Locate the cell with the specified text and output its [x, y] center coordinate. 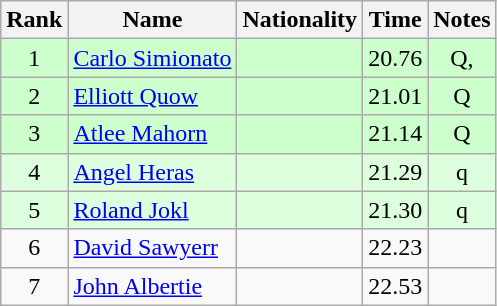
Notes [462, 20]
Q, [462, 58]
22.53 [396, 286]
21.29 [396, 172]
21.14 [396, 134]
John Albertie [152, 286]
22.23 [396, 248]
6 [34, 248]
5 [34, 210]
Roland Jokl [152, 210]
3 [34, 134]
Nationality [300, 20]
7 [34, 286]
Name [152, 20]
20.76 [396, 58]
Time [396, 20]
1 [34, 58]
Angel Heras [152, 172]
21.01 [396, 96]
4 [34, 172]
Rank [34, 20]
2 [34, 96]
Elliott Quow [152, 96]
21.30 [396, 210]
Atlee Mahorn [152, 134]
David Sawyerr [152, 248]
Carlo Simionato [152, 58]
